Capture the cell that displays the provided text and extract its (x, y) central coordinate. 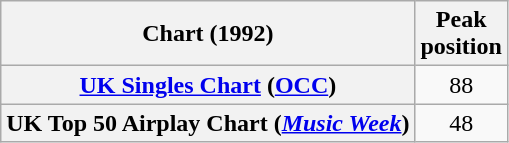
Peakposition (461, 34)
88 (461, 85)
UK Top 50 Airplay Chart (Music Week) (208, 123)
Chart (1992) (208, 34)
48 (461, 123)
UK Singles Chart (OCC) (208, 85)
